Identify which cell holds the provided text, then report its (x, y) central coordinate. 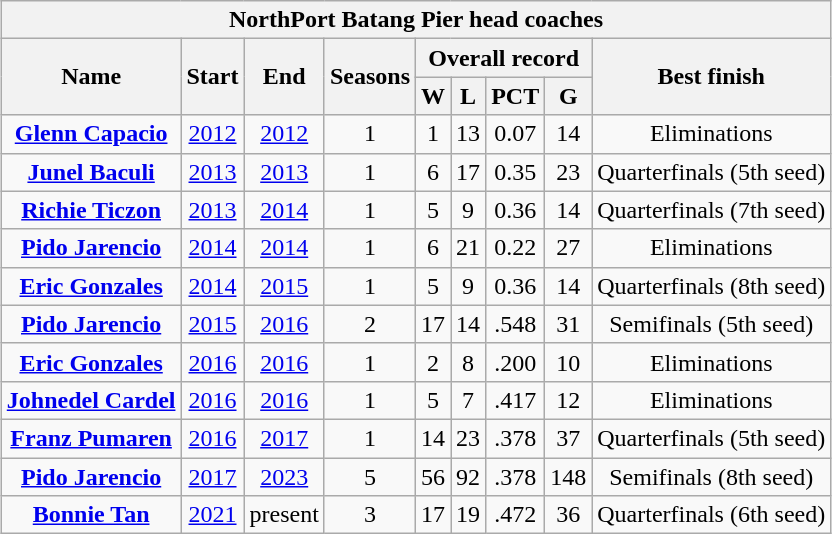
56 (434, 477)
0.07 (516, 134)
13 (468, 134)
present (284, 515)
L (468, 96)
PCT (516, 96)
2023 (284, 477)
2021 (212, 515)
Richie Ticzon (91, 210)
21 (468, 248)
.200 (516, 362)
19 (468, 515)
Franz Pumaren (91, 438)
Quarterfinals (6th seed) (712, 515)
Johnedel Cardel (91, 400)
Bonnie Tan (91, 515)
Best finish (712, 77)
12 (568, 400)
36 (568, 515)
8 (468, 362)
92 (468, 477)
NorthPort Batang Pier head coaches (416, 20)
Start (212, 77)
10 (568, 362)
.548 (516, 324)
W (434, 96)
31 (568, 324)
Name (91, 77)
G (568, 96)
Overall record (504, 58)
0.22 (516, 248)
Quarterfinals (8th seed) (712, 286)
Semifinals (8th seed) (712, 477)
Quarterfinals (7th seed) (712, 210)
Glenn Capacio (91, 134)
Seasons (370, 77)
.472 (516, 515)
3 (370, 515)
0.35 (516, 172)
Junel Baculi (91, 172)
.417 (516, 400)
7 (468, 400)
Semifinals (5th seed) (712, 324)
37 (568, 438)
148 (568, 477)
End (284, 77)
27 (568, 248)
